Detect which cell encompasses the target text, then output its [x, y] center coordinate. 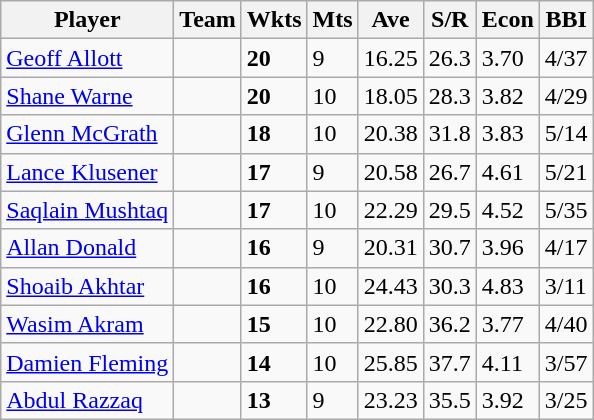
20.58 [390, 172]
30.3 [450, 286]
35.5 [450, 400]
18 [274, 134]
20.31 [390, 248]
30.7 [450, 248]
36.2 [450, 324]
Ave [390, 20]
Abdul Razzaq [88, 400]
4.11 [508, 362]
Saqlain Mushtaq [88, 210]
16.25 [390, 58]
4.52 [508, 210]
Glenn McGrath [88, 134]
22.29 [390, 210]
3.92 [508, 400]
4/37 [566, 58]
20.38 [390, 134]
Team [208, 20]
Geoff Allott [88, 58]
5/35 [566, 210]
26.3 [450, 58]
Lance Klusener [88, 172]
3/25 [566, 400]
31.8 [450, 134]
23.23 [390, 400]
5/21 [566, 172]
Player [88, 20]
13 [274, 400]
S/R [450, 20]
3.77 [508, 324]
Shane Warne [88, 96]
15 [274, 324]
3.82 [508, 96]
3.70 [508, 58]
28.3 [450, 96]
18.05 [390, 96]
BBI [566, 20]
3/57 [566, 362]
Econ [508, 20]
Allan Donald [88, 248]
4/40 [566, 324]
Mts [332, 20]
4.83 [508, 286]
24.43 [390, 286]
3/11 [566, 286]
Damien Fleming [88, 362]
37.7 [450, 362]
Shoaib Akhtar [88, 286]
3.83 [508, 134]
Wasim Akram [88, 324]
4/29 [566, 96]
26.7 [450, 172]
4.61 [508, 172]
22.80 [390, 324]
Wkts [274, 20]
29.5 [450, 210]
5/14 [566, 134]
25.85 [390, 362]
14 [274, 362]
4/17 [566, 248]
3.96 [508, 248]
